Search for the cell housing the specified text and yield its (X, Y) center coordinate. 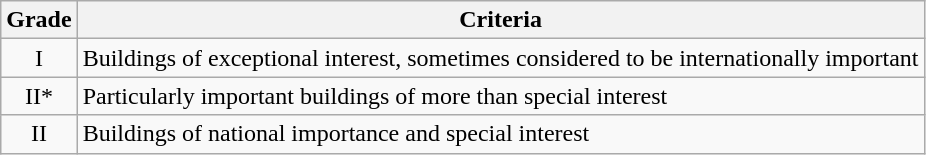
Particularly important buildings of more than special interest (500, 96)
I (39, 58)
Criteria (500, 20)
II* (39, 96)
II (39, 134)
Buildings of exceptional interest, sometimes considered to be internationally important (500, 58)
Grade (39, 20)
Buildings of national importance and special interest (500, 134)
